Return [x, y] of the center of cell containing provided text 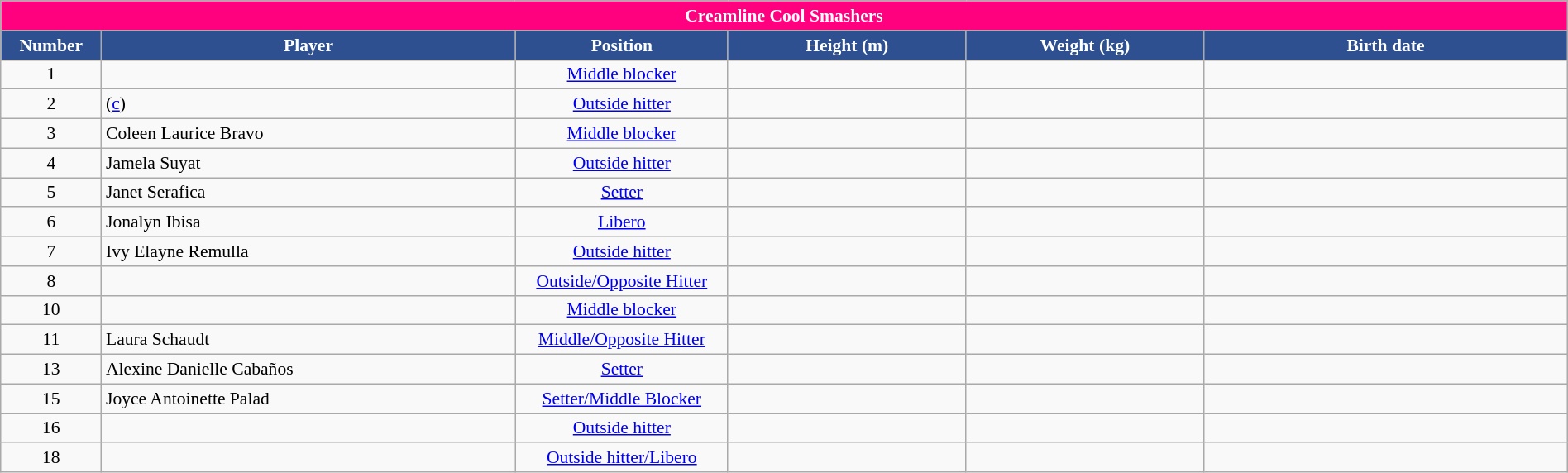
Number [51, 45]
Janet Serafica [308, 193]
Libero [622, 222]
Weight (kg) [1085, 45]
10 [51, 310]
3 [51, 134]
5 [51, 193]
Outside/Opposite Hitter [622, 281]
Jamela Suyat [308, 163]
4 [51, 163]
13 [51, 370]
Height (m) [847, 45]
7 [51, 251]
Coleen Laurice Bravo [308, 134]
Outside hitter/Libero [622, 458]
Ivy Elayne Remulla [308, 251]
Creamline Cool Smashers [784, 16]
Player [308, 45]
(c) [308, 104]
Laura Schaudt [308, 340]
6 [51, 222]
Jonalyn Ibisa [308, 222]
Middle/Opposite Hitter [622, 340]
2 [51, 104]
11 [51, 340]
Joyce Antoinette Palad [308, 399]
Position [622, 45]
15 [51, 399]
Alexine Danielle Cabaños [308, 370]
Setter/Middle Blocker [622, 399]
1 [51, 74]
8 [51, 281]
Birth date [1386, 45]
16 [51, 428]
18 [51, 458]
